Pinpoint the cell where the given text exists, returning its (x, y) midpoint coordinate. 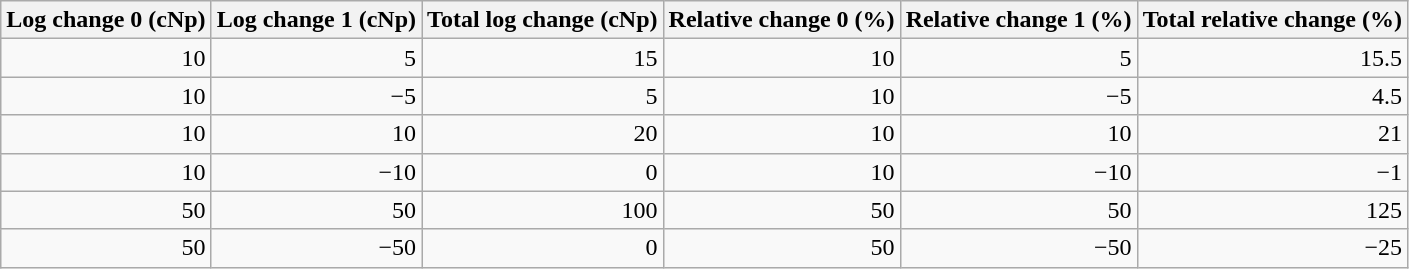
Total log change (cNp) (543, 20)
20 (543, 134)
15 (543, 58)
100 (543, 210)
4.5 (1272, 96)
Relative change 0 (%) (782, 20)
125 (1272, 210)
−25 (1272, 248)
Total relative change (%) (1272, 20)
Log change 1 (cNp) (316, 20)
21 (1272, 134)
−1 (1272, 172)
Relative change 1 (%) (1018, 20)
15.5 (1272, 58)
Log change 0 (cNp) (106, 20)
